Capture the cell that displays the provided text and extract its (X, Y) central coordinate. 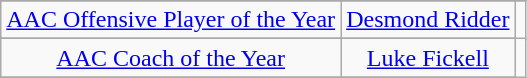
Luke Fickell (428, 58)
Desmond Ridder (428, 20)
AAC Coach of the Year (171, 58)
AAC Offensive Player of the Year (171, 20)
